Find where the given text appears and provide that cell's center as [X, Y] coordinate. 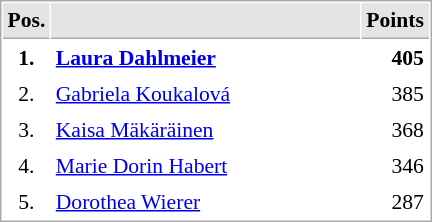
Gabriela Koukalová [206, 93]
368 [396, 129]
Kaisa Mäkäräinen [206, 129]
2. [26, 93]
405 [396, 57]
287 [396, 201]
3. [26, 129]
4. [26, 165]
Pos. [26, 21]
1. [26, 57]
Laura Dahlmeier [206, 57]
5. [26, 201]
Dorothea Wierer [206, 201]
385 [396, 93]
Points [396, 21]
Marie Dorin Habert [206, 165]
346 [396, 165]
